Determine the (X, Y) coordinate at the center of the cell enclosing the given text.  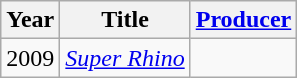
Year (30, 20)
Super Rhino (125, 58)
Producer (244, 20)
Title (125, 20)
2009 (30, 58)
